Output the (x, y) coordinate of the center of the cell containing the given text.  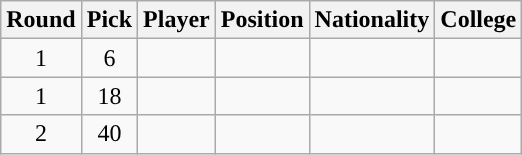
18 (109, 96)
College (478, 20)
6 (109, 58)
Round (41, 20)
Position (262, 20)
Pick (109, 20)
40 (109, 134)
Player (177, 20)
2 (41, 134)
Nationality (372, 20)
